Locate the cell with the specified text and output its [x, y] center coordinate. 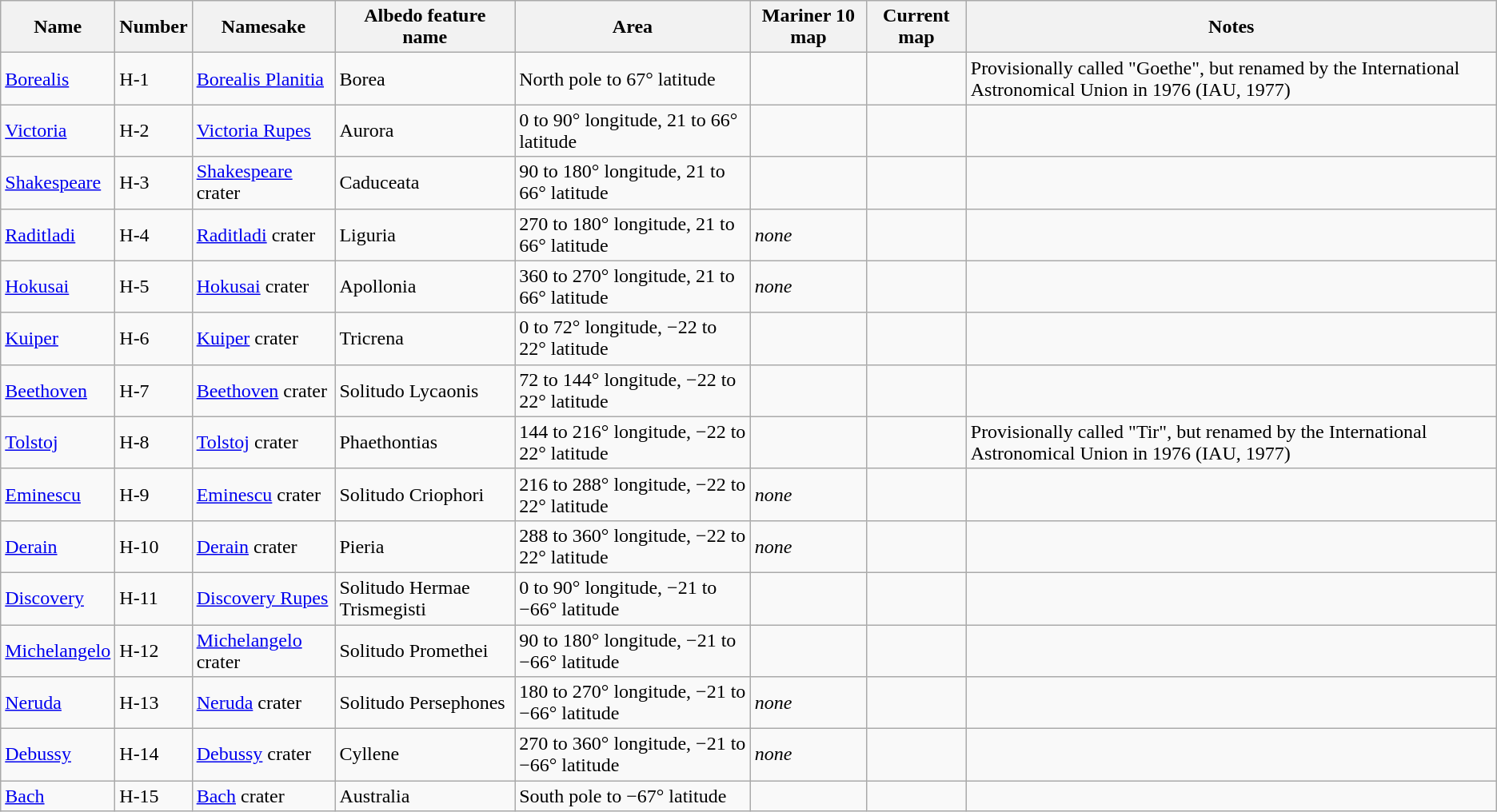
0 to 90° longitude, 21 to 66° latitude [633, 131]
Liguria [425, 235]
Neruda [58, 703]
North pole to 67° latitude [633, 78]
Solitudo Promethei [425, 651]
270 to 360° longitude, −21 to −66° latitude [633, 754]
H-10 [154, 547]
0 to 72° longitude, −22 to 22° latitude [633, 339]
270 to 180° longitude, 21 to 66° latitude [633, 235]
H-11 [154, 598]
180 to 270° longitude, −21 to −66° latitude [633, 703]
288 to 360° longitude, −22 to 22° latitude [633, 547]
Eminescu crater [264, 494]
H-3 [154, 182]
Australia [425, 796]
H-15 [154, 796]
H-7 [154, 390]
Pieria [425, 547]
Notes [1232, 27]
Current map [916, 27]
Discovery Rupes [264, 598]
Beethoven crater [264, 390]
Albedo feature name [425, 27]
Debussy crater [264, 754]
Debussy [58, 754]
Solitudo Criophori [425, 494]
Number [154, 27]
H-14 [154, 754]
0 to 90° longitude, −21 to −66° latitude [633, 598]
Hokusai [58, 286]
H-8 [154, 443]
Mariner 10 map [808, 27]
Kuiper crater [264, 339]
Tricrena [425, 339]
H-13 [154, 703]
Provisionally called "Goethe", but renamed by the International Astronomical Union in 1976 (IAU, 1977) [1232, 78]
Victoria [58, 131]
Shakespeare [58, 182]
Derain [58, 547]
144 to 216° longitude, −22 to 22° latitude [633, 443]
Tolstoj crater [264, 443]
H-12 [154, 651]
Aurora [425, 131]
Borea [425, 78]
Eminescu [58, 494]
Cyllene [425, 754]
Victoria Rupes [264, 131]
Solitudo Hermae Trismegisti [425, 598]
Discovery [58, 598]
Solitudo Lycaonis [425, 390]
Derain crater [264, 547]
Michelangelo crater [264, 651]
90 to 180° longitude, −21 to −66° latitude [633, 651]
Michelangelo [58, 651]
Shakespeare crater [264, 182]
Kuiper [58, 339]
360 to 270° longitude, 21 to 66° latitude [633, 286]
Provisionally called "Tir", but renamed by the International Astronomical Union in 1976 (IAU, 1977) [1232, 443]
H-4 [154, 235]
Neruda crater [264, 703]
Borealis [58, 78]
Caduceata [425, 182]
Hokusai crater [264, 286]
Bach [58, 796]
Name [58, 27]
Solitudo Persephones [425, 703]
Namesake [264, 27]
Area [633, 27]
Tolstoj [58, 443]
90 to 180° longitude, 21 to 66° latitude [633, 182]
South pole to −67° latitude [633, 796]
72 to 144° longitude, −22 to 22° latitude [633, 390]
Beethoven [58, 390]
Raditladi crater [264, 235]
H-5 [154, 286]
H-1 [154, 78]
Raditladi [58, 235]
H-9 [154, 494]
Phaethontias [425, 443]
H-2 [154, 131]
Borealis Planitia [264, 78]
216 to 288° longitude, −22 to 22° latitude [633, 494]
H-6 [154, 339]
Bach crater [264, 796]
Apollonia [425, 286]
